Output the (X, Y) coordinate of the center of the cell containing the given text.  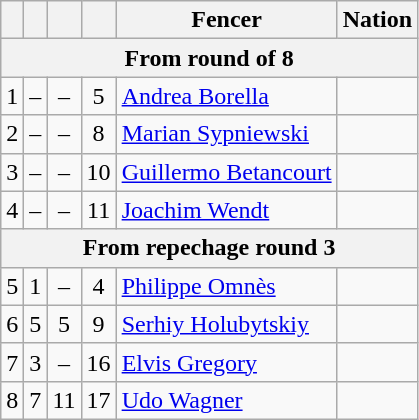
9 (98, 324)
Joachim Wendt (226, 210)
Andrea Borella (226, 96)
Nation (377, 20)
Philippe Omnès (226, 286)
From repechage round 3 (210, 248)
Guillermo Betancourt (226, 172)
Elvis Gregory (226, 362)
6 (12, 324)
2 (12, 134)
From round of 8 (210, 58)
Serhiy Holubytskiy (226, 324)
Marian Sypniewski (226, 134)
10 (98, 172)
Fencer (226, 20)
16 (98, 362)
Udo Wagner (226, 400)
17 (98, 400)
